Scan for the cell matching the given text and deliver its [x, y] coordinate at center. 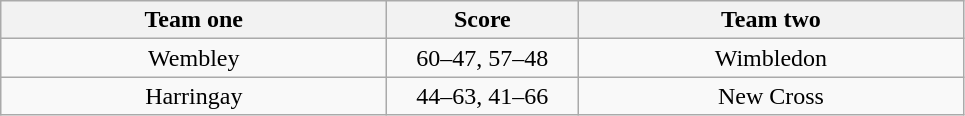
Wembley [194, 58]
Score [482, 20]
Team two [771, 20]
44–63, 41–66 [482, 96]
Harringay [194, 96]
New Cross [771, 96]
60–47, 57–48 [482, 58]
Team one [194, 20]
Wimbledon [771, 58]
